Find where the given text appears and provide that cell's center as (x, y) coordinate. 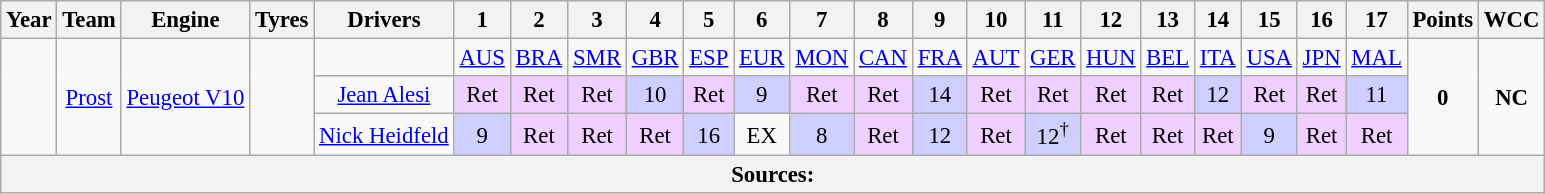
GBR (654, 58)
17 (1376, 20)
HUN (1111, 58)
Peugeot V10 (186, 98)
Engine (186, 20)
0 (1442, 98)
CAN (884, 58)
15 (1269, 20)
Year (29, 20)
Points (1442, 20)
Team (89, 20)
USA (1269, 58)
AUT (996, 58)
SMR (598, 58)
13 (1168, 20)
FRA (940, 58)
Nick Heidfeld (384, 135)
EUR (762, 58)
MAL (1376, 58)
3 (598, 20)
ESP (709, 58)
MON (822, 58)
BRA (538, 58)
5 (709, 20)
Sources: (773, 175)
GER (1053, 58)
Tyres (282, 20)
1 (482, 20)
ITA (1218, 58)
Prost (89, 98)
JPN (1322, 58)
NC (1511, 98)
7 (822, 20)
4 (654, 20)
12† (1053, 135)
Jean Alesi (384, 95)
Drivers (384, 20)
WCC (1511, 20)
6 (762, 20)
2 (538, 20)
EX (762, 135)
BEL (1168, 58)
AUS (482, 58)
